Output the (X, Y) coordinate of the center of the cell containing the given text.  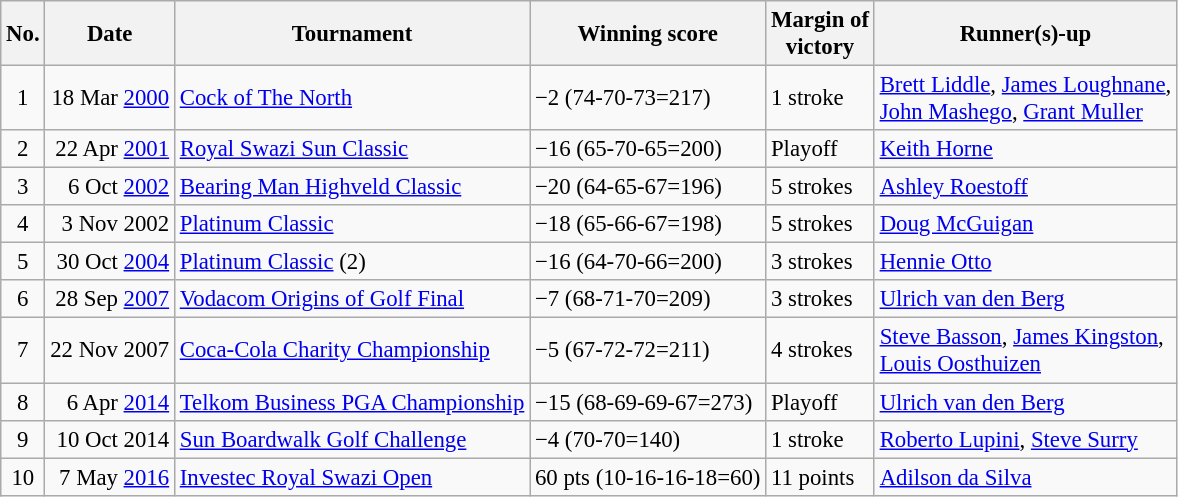
9 (23, 439)
Adilson da Silva (1025, 477)
Margin ofvictory (820, 34)
1 (23, 98)
8 (23, 402)
4 (23, 224)
−16 (65-70-65=200) (648, 149)
Brett Liddle, James Loughnane, John Mashego, Grant Muller (1025, 98)
Hennie Otto (1025, 262)
Bearing Man Highveld Classic (352, 187)
Roberto Lupini, Steve Surry (1025, 439)
4 strokes (820, 350)
Cock of The North (352, 98)
Investec Royal Swazi Open (352, 477)
6 (23, 299)
−4 (70-70=140) (648, 439)
No. (23, 34)
5 (23, 262)
−5 (67-72-72=211) (648, 350)
Runner(s)-up (1025, 34)
Platinum Classic (2) (352, 262)
18 Mar 2000 (110, 98)
Platinum Classic (352, 224)
Telkom Business PGA Championship (352, 402)
Winning score (648, 34)
22 Apr 2001 (110, 149)
7 (23, 350)
28 Sep 2007 (110, 299)
6 Apr 2014 (110, 402)
Date (110, 34)
22 Nov 2007 (110, 350)
10 (23, 477)
Steve Basson, James Kingston, Louis Oosthuizen (1025, 350)
3 Nov 2002 (110, 224)
Doug McGuigan (1025, 224)
Coca-Cola Charity Championship (352, 350)
3 (23, 187)
Ashley Roestoff (1025, 187)
−16 (64-70-66=200) (648, 262)
6 Oct 2002 (110, 187)
Tournament (352, 34)
30 Oct 2004 (110, 262)
−20 (64-65-67=196) (648, 187)
Royal Swazi Sun Classic (352, 149)
−7 (68-71-70=209) (648, 299)
Keith Horne (1025, 149)
10 Oct 2014 (110, 439)
−2 (74-70-73=217) (648, 98)
60 pts (10-16-16-18=60) (648, 477)
Vodacom Origins of Golf Final (352, 299)
−15 (68-69-69-67=273) (648, 402)
2 (23, 149)
−18 (65-66-67=198) (648, 224)
Sun Boardwalk Golf Challenge (352, 439)
11 points (820, 477)
7 May 2016 (110, 477)
